Capture the cell that displays the provided text and extract its [x, y] central coordinate. 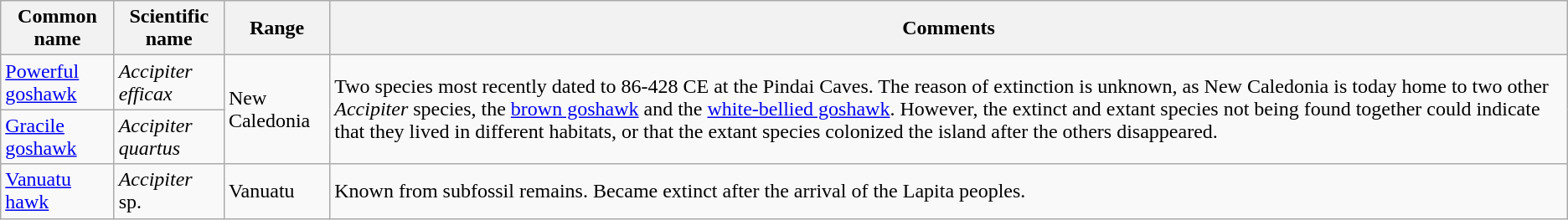
Comments [949, 28]
Accipiter sp. [169, 191]
Powerful goshawk [57, 82]
Range [276, 28]
Accipiter quartus [169, 137]
New Caledonia [276, 110]
Scientific name [169, 28]
Gracile goshawk [57, 137]
Vanuatu hawk [57, 191]
Common name [57, 28]
Known from subfossil remains. Became extinct after the arrival of the Lapita peoples. [949, 191]
Vanuatu [276, 191]
Accipiter efficax [169, 82]
